Locate the cell with the specified text and output its [x, y] center coordinate. 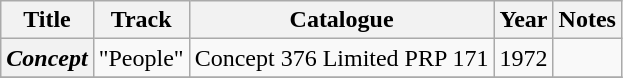
Catalogue [342, 20]
1972 [524, 58]
Track [141, 20]
"People" [141, 58]
Concept 376 Limited PRP 171 [342, 58]
Concept [47, 58]
Notes [587, 20]
Title [47, 20]
Year [524, 20]
